Find where the given text appears and provide that cell's center as [X, Y] coordinate. 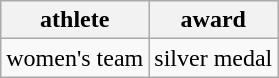
women's team [75, 58]
athlete [75, 20]
silver medal [214, 58]
award [214, 20]
